Provide the [X, Y] coordinate of the cell's center where the given text is located.  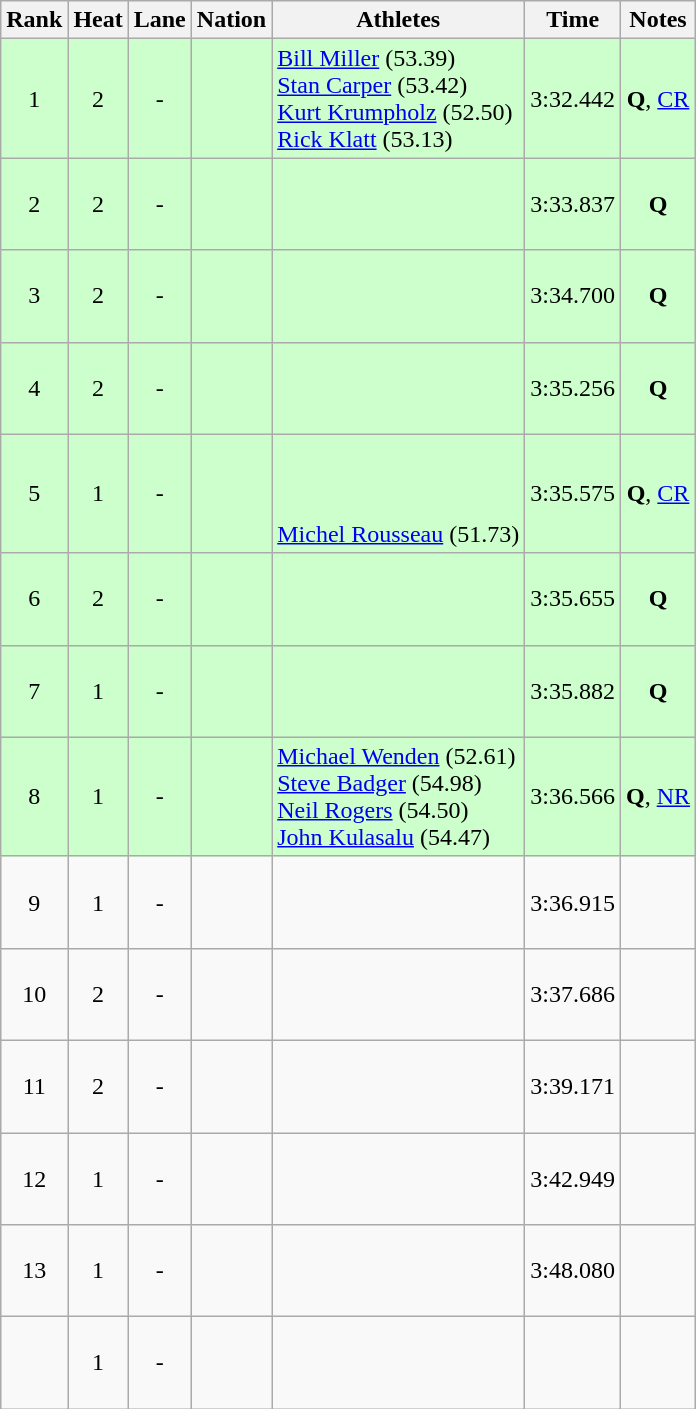
Athletes [398, 20]
3:36.566 [573, 796]
4 [34, 388]
11 [34, 1086]
3:32.442 [573, 98]
Nation [231, 20]
3:42.949 [573, 1178]
3:35.655 [573, 599]
3:36.915 [573, 902]
Time [573, 20]
12 [34, 1178]
3 [34, 296]
3:37.686 [573, 994]
Notes [658, 20]
Bill Miller (53.39)Stan Carper (53.42)Kurt Krumpholz (52.50)Rick Klatt (53.13) [398, 98]
Michel Rousseau (51.73) [398, 494]
Lane [160, 20]
Rank [34, 20]
9 [34, 902]
13 [34, 1271]
Michael Wenden (52.61)Steve Badger (54.98)Neil Rogers (54.50)John Kulasalu (54.47) [398, 796]
10 [34, 994]
Heat [98, 20]
8 [34, 796]
5 [34, 494]
3:35.575 [573, 494]
3:34.700 [573, 296]
6 [34, 599]
3:33.837 [573, 204]
Q, NR [658, 796]
3:35.882 [573, 691]
3:39.171 [573, 1086]
7 [34, 691]
3:48.080 [573, 1271]
3:35.256 [573, 388]
